From the cell containing the given text, extract its center point as (x, y) coordinate. 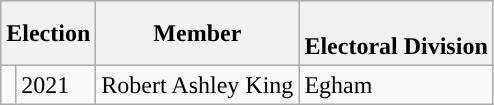
Electoral Division (396, 34)
2021 (56, 85)
Election (48, 34)
Robert Ashley King (198, 85)
Egham (396, 85)
Member (198, 34)
